Locate the cell with the specified text and output its (x, y) center coordinate. 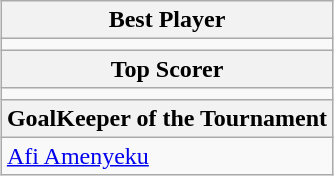
Top Scorer (166, 69)
Best Player (166, 20)
GoalKeeper of the Tournament (166, 118)
Afi Amenyeku (166, 156)
